Scan for the cell matching the given text and deliver its [X, Y] coordinate at center. 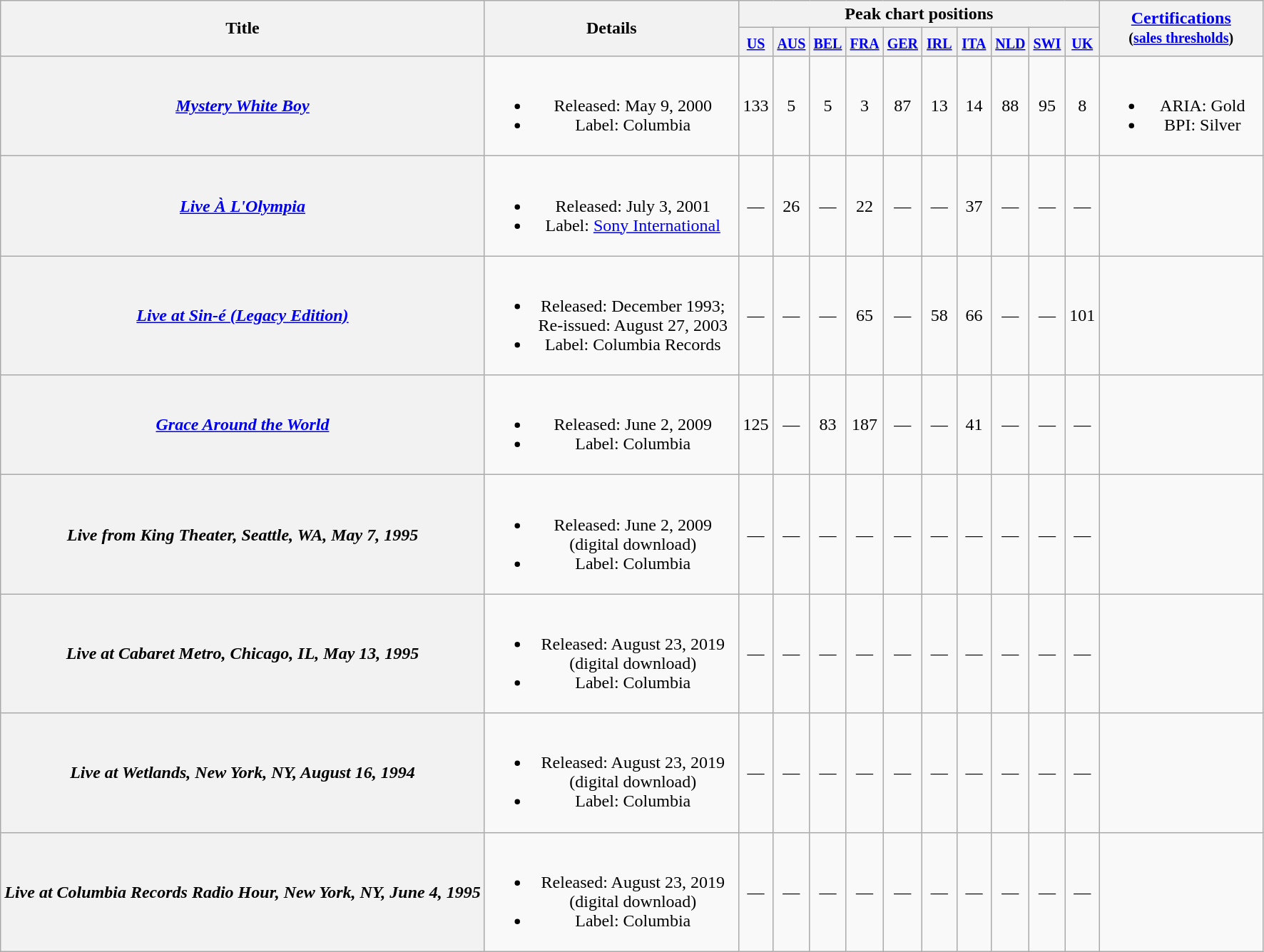
Live at Sin-é (Legacy Edition) [243, 315]
Released: June 2, 2009Label: Columbia [611, 425]
Peak chart positions [919, 14]
26 [792, 206]
101 [1083, 315]
187 [865, 425]
Details [611, 29]
IRL [940, 42]
66 [974, 315]
Live from King Theater, Seattle, WA, May 7, 1995 [243, 535]
Released: May 9, 2000Label: Columbia [611, 106]
Live at Columbia Records Radio Hour, New York, NY, June 4, 1995 [243, 891]
88 [1010, 106]
13 [940, 106]
Grace Around the World [243, 425]
Released: June 2, 2009 (digital download)Label: Columbia [611, 535]
41 [974, 425]
Certifications(sales thresholds) [1181, 29]
US [756, 42]
GER [902, 42]
65 [865, 315]
125 [756, 425]
83 [827, 425]
Mystery White Boy [243, 106]
SWI [1047, 42]
37 [974, 206]
Live at Wetlands, New York, NY, August 16, 1994 [243, 773]
133 [756, 106]
3 [865, 106]
Live at Cabaret Metro, Chicago, IL, May 13, 1995 [243, 653]
BEL [827, 42]
8 [1083, 106]
95 [1047, 106]
87 [902, 106]
Title [243, 29]
14 [974, 106]
ARIA: GoldBPI: Silver [1181, 106]
UK [1083, 42]
FRA [865, 42]
58 [940, 315]
ITA [974, 42]
Released: July 3, 2001Label: Sony International [611, 206]
Released: December 1993; Re-issued: August 27, 2003Label: Columbia Records [611, 315]
Live À L'Olympia [243, 206]
AUS [792, 42]
NLD [1010, 42]
22 [865, 206]
